Identify which cell holds the provided text, then report its (X, Y) central coordinate. 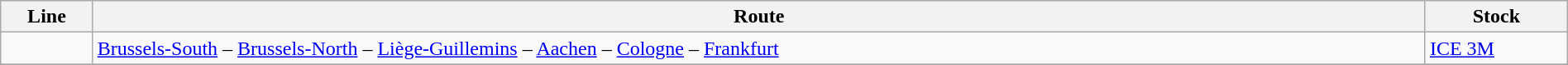
Route (759, 17)
ICE 3M (1496, 48)
Line (46, 17)
Stock (1496, 17)
Brussels-South – Brussels-North – Liège-Guillemins – Aachen – Cologne – Frankfurt (759, 48)
